Return [X, Y] of the center of cell containing provided text 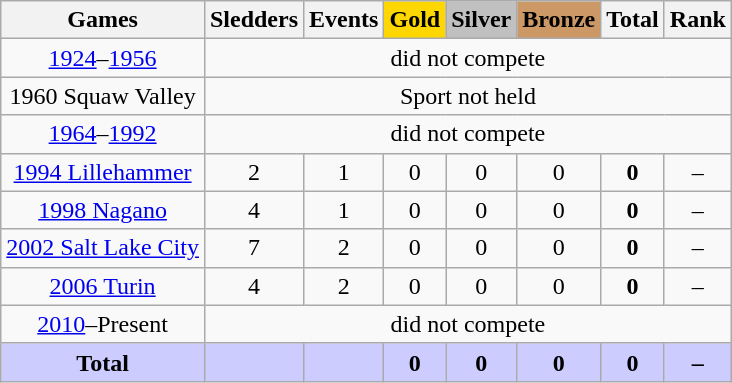
1964–1992 [103, 134]
Sledders [254, 20]
1998 Nagano [103, 210]
2006 Turin [103, 286]
1994 Lillehammer [103, 172]
Rank [698, 20]
Bronze [559, 20]
1924–1956 [103, 58]
Gold [415, 20]
Silver [482, 20]
1960 Squaw Valley [103, 96]
2010–Present [103, 324]
7 [254, 248]
2002 Salt Lake City [103, 248]
Events [344, 20]
Games [103, 20]
Sport not held [468, 96]
